Output the (X, Y) coordinate of the center of the cell containing the given text.  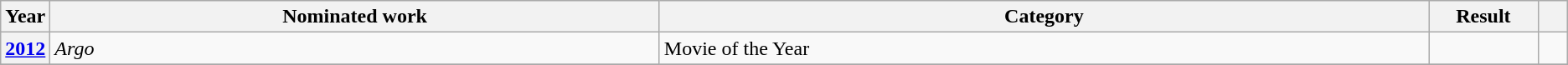
2012 (25, 48)
Movie of the Year (1044, 48)
Nominated work (355, 17)
Argo (355, 48)
Category (1044, 17)
Year (25, 17)
Result (1484, 17)
